Scan for the cell matching the given text and deliver its (X, Y) coordinate at center. 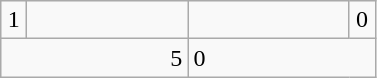
1 (14, 20)
5 (94, 58)
